Search for the cell housing the specified text and yield its (x, y) center coordinate. 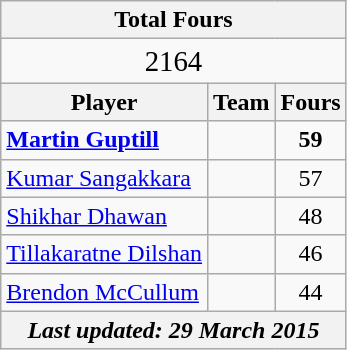
57 (310, 178)
Tillakaratne Dilshan (104, 254)
Total Fours (174, 20)
Last updated: 29 March 2015 (174, 330)
44 (310, 292)
Martin Guptill (104, 140)
2164 (174, 61)
Fours (310, 102)
Brendon McCullum (104, 292)
Kumar Sangakkara (104, 178)
Shikhar Dhawan (104, 216)
48 (310, 216)
59 (310, 140)
Player (104, 102)
46 (310, 254)
Team (242, 102)
